Capture the cell that displays the provided text and extract its (x, y) central coordinate. 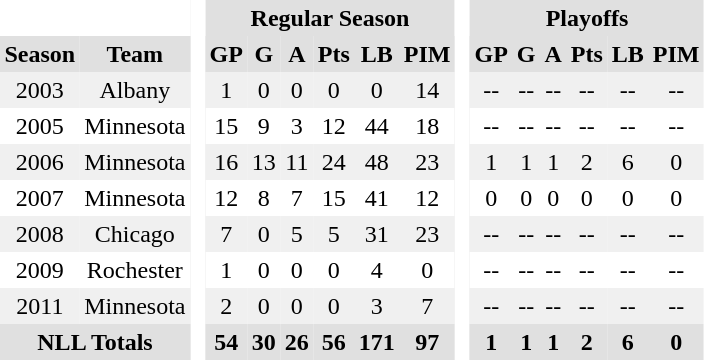
171 (376, 342)
31 (376, 234)
41 (376, 198)
24 (334, 162)
30 (264, 342)
Rochester (135, 270)
2005 (40, 126)
16 (226, 162)
NLL Totals (95, 342)
2006 (40, 162)
97 (427, 342)
2007 (40, 198)
Albany (135, 90)
26 (296, 342)
13 (264, 162)
2011 (40, 306)
Playoffs (587, 18)
Chicago (135, 234)
Regular Season (330, 18)
48 (376, 162)
8 (264, 198)
54 (226, 342)
9 (264, 126)
2003 (40, 90)
4 (376, 270)
Season (40, 54)
11 (296, 162)
14 (427, 90)
44 (376, 126)
18 (427, 126)
2009 (40, 270)
2008 (40, 234)
Team (135, 54)
56 (334, 342)
